Determine the (x, y) coordinate at the center of the cell enclosing the given text.  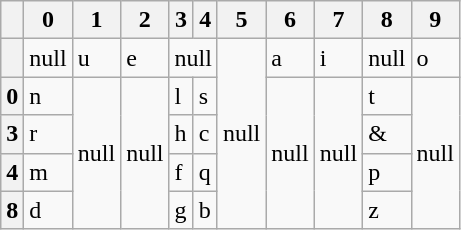
c (205, 134)
u (96, 58)
h (181, 134)
g (181, 210)
z (387, 210)
2 (145, 20)
7 (338, 20)
6 (290, 20)
q (205, 172)
n (48, 96)
9 (435, 20)
5 (241, 20)
d (48, 210)
f (181, 172)
e (145, 58)
i (338, 58)
b (205, 210)
& (387, 134)
r (48, 134)
p (387, 172)
1 (96, 20)
m (48, 172)
o (435, 58)
l (181, 96)
t (387, 96)
a (290, 58)
s (205, 96)
